Extract the (X, Y) coordinate from the center of the cell holding the provided text.  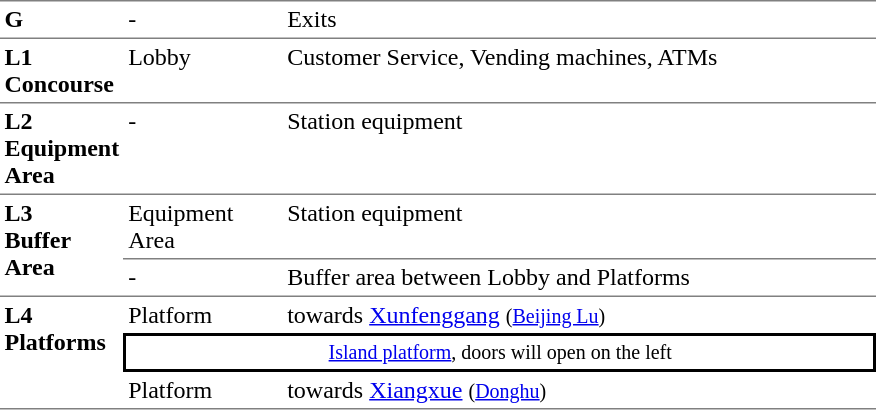
Lobby (204, 70)
L2Equipment Area (62, 148)
L1Concourse (62, 70)
L4Platforms (62, 353)
L3Buffer Area (62, 245)
Equipment Area (204, 226)
G (62, 19)
